Search for the cell housing the specified text and yield its (X, Y) center coordinate. 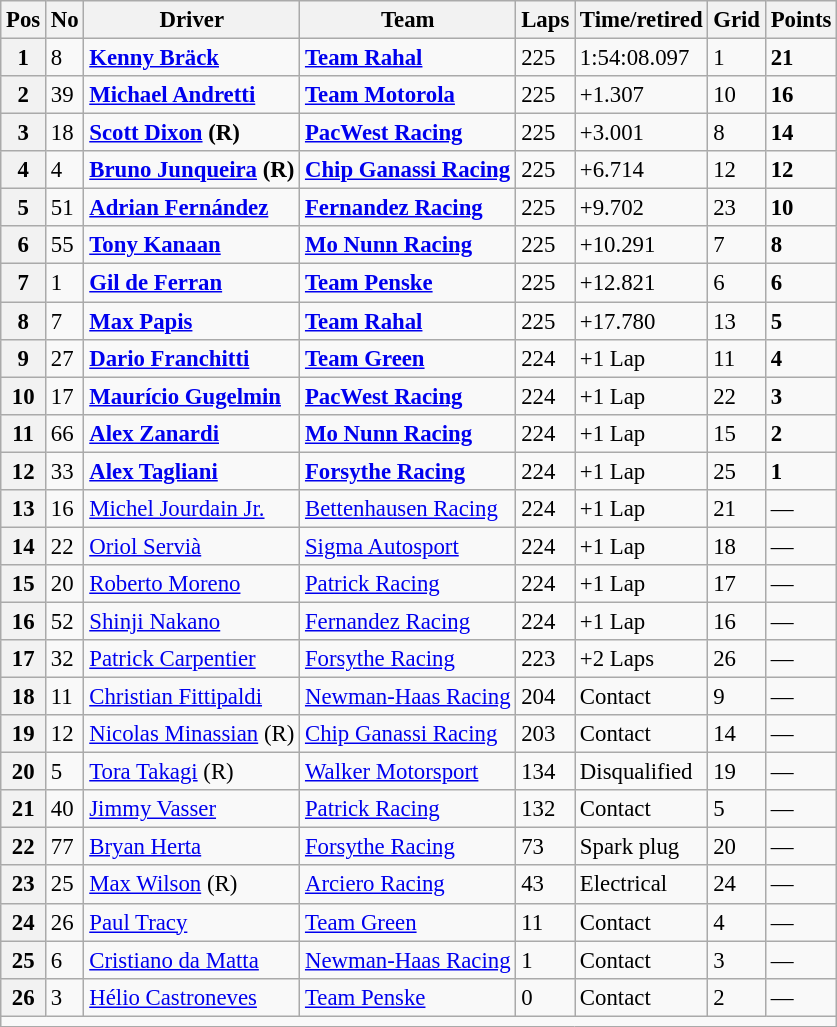
Laps (546, 20)
Christian Fittipaldi (192, 697)
66 (65, 433)
Adrian Fernández (192, 208)
Nicolas Minassian (R) (192, 734)
Michel Jourdain Jr. (192, 509)
0 (546, 997)
+3.001 (642, 133)
32 (65, 659)
+1.307 (642, 95)
Kenny Bräck (192, 58)
204 (546, 697)
134 (546, 772)
Hélio Castroneves (192, 997)
Tora Takagi (R) (192, 772)
+2 Laps (642, 659)
51 (65, 208)
73 (546, 847)
Max Wilson (R) (192, 885)
+17.780 (642, 321)
Arciero Racing (408, 885)
Scott Dixon (R) (192, 133)
Max Papis (192, 321)
1:54:08.097 (642, 58)
+9.702 (642, 208)
Bryan Herta (192, 847)
Team Motorola (408, 95)
27 (65, 358)
Gil de Ferran (192, 283)
Alex Tagliani (192, 471)
Disqualified (642, 772)
Grid (736, 20)
Tony Kanaan (192, 245)
No (65, 20)
Oriol Servià (192, 546)
+10.291 (642, 245)
33 (65, 471)
203 (546, 734)
Jimmy Vasser (192, 809)
Cristiano da Matta (192, 960)
Maurício Gugelmin (192, 396)
+6.714 (642, 170)
Michael Andretti (192, 95)
Points (800, 20)
Patrick Carpentier (192, 659)
+12.821 (642, 283)
39 (65, 95)
Driver (192, 20)
43 (546, 885)
Shinji Nakano (192, 621)
52 (65, 621)
223 (546, 659)
Bruno Junqueira (R) (192, 170)
Dario Franchitti (192, 358)
77 (65, 847)
55 (65, 245)
Time/retired (642, 20)
Alex Zanardi (192, 433)
Paul Tracy (192, 922)
Electrical (642, 885)
132 (546, 809)
Spark plug (642, 847)
Bettenhausen Racing (408, 509)
40 (65, 809)
Walker Motorsport (408, 772)
Sigma Autosport (408, 546)
Roberto Moreno (192, 584)
Team (408, 20)
Pos (24, 20)
